Return the [x, y] coordinate for the center point of the cell that contains the specified text.  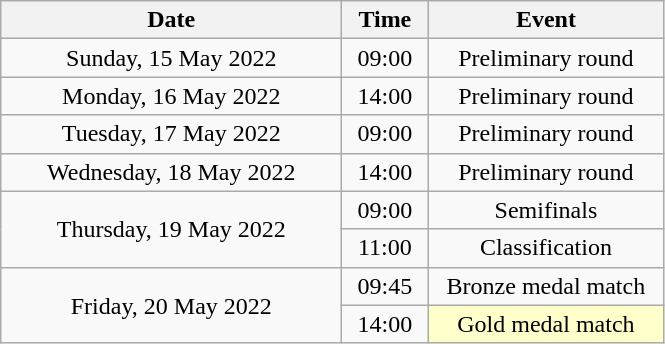
Friday, 20 May 2022 [172, 305]
Monday, 16 May 2022 [172, 96]
Event [546, 20]
Bronze medal match [546, 286]
Sunday, 15 May 2022 [172, 58]
Semifinals [546, 210]
09:45 [385, 286]
Classification [546, 248]
Time [385, 20]
11:00 [385, 248]
Thursday, 19 May 2022 [172, 229]
Tuesday, 17 May 2022 [172, 134]
Gold medal match [546, 324]
Date [172, 20]
Wednesday, 18 May 2022 [172, 172]
